Output the [X, Y] coordinate of the center of the cell containing the given text.  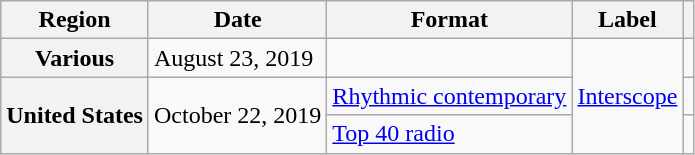
Region [75, 20]
Rhythmic contemporary [450, 96]
Date [237, 20]
United States [75, 115]
August 23, 2019 [237, 58]
Various [75, 58]
Label [628, 20]
October 22, 2019 [237, 115]
Format [450, 20]
Interscope [628, 96]
Top 40 radio [450, 134]
